Return (X, Y) of the center of cell containing provided text 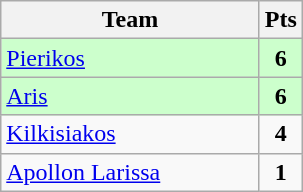
Pierikos (130, 58)
Kilkisiakos (130, 134)
4 (280, 134)
1 (280, 172)
Apollon Larissa (130, 172)
Aris (130, 96)
Team (130, 20)
Pts (280, 20)
